Capture the cell that displays the provided text and extract its (X, Y) central coordinate. 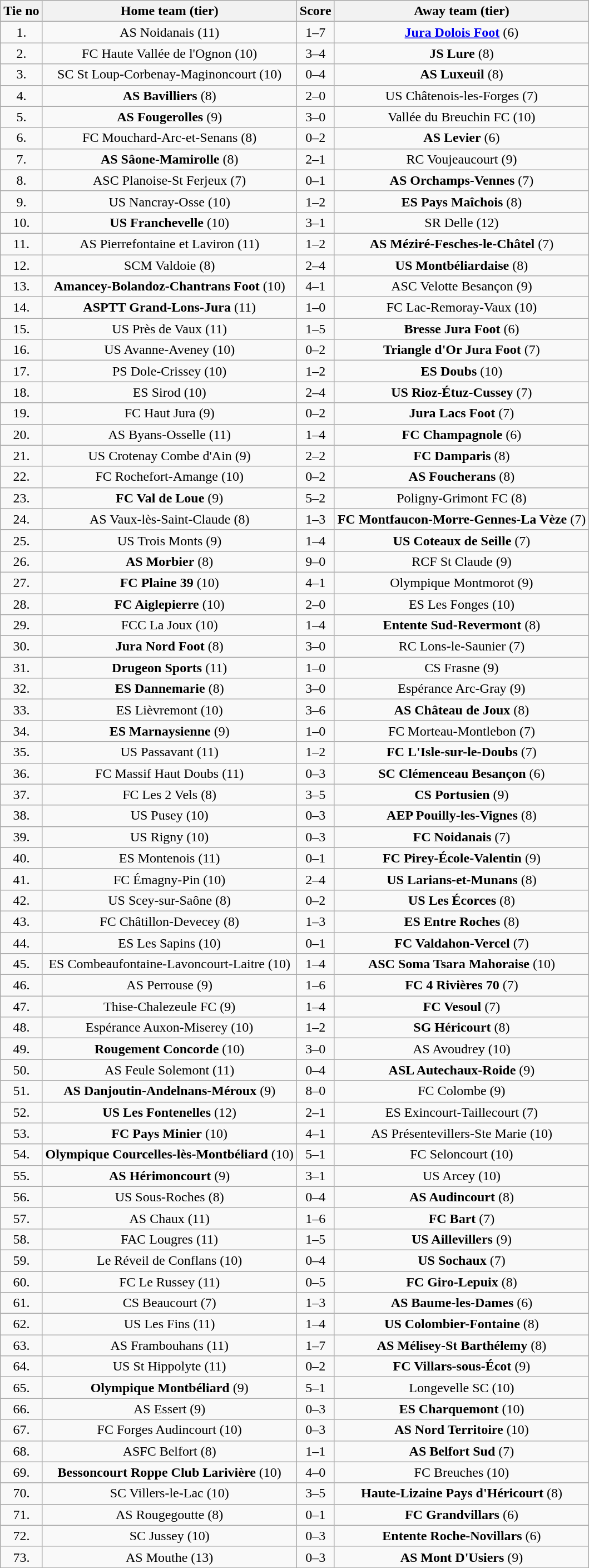
FC Montfaucon-Morre-Gennes-La Vèze (7) (462, 519)
US Trois Monts (9) (169, 540)
66. (21, 1409)
Drugeon Sports (11) (169, 668)
Jura Dolois Foot (6) (462, 32)
10. (21, 223)
US Les Fins (11) (169, 1324)
FC Valdahon-Vercel (7) (462, 943)
ES Marnaysienne (9) (169, 731)
4–0 (315, 1472)
ES Doubs (10) (462, 371)
FC Châtillon-Devecey (8) (169, 921)
FC Pays Minier (10) (169, 1133)
Olympique Montmorot (9) (462, 583)
AS Avoudrey (10) (462, 1049)
52. (21, 1112)
Amancey-Bolandoz-Chantrans Foot (10) (169, 287)
2–2 (315, 456)
AS Nord Territoire (10) (462, 1430)
US Franchevelle (10) (169, 223)
US Près de Vaux (11) (169, 329)
US Crotenay Combe d'Ain (9) (169, 456)
US Colombier-Fontaine (8) (462, 1324)
JS Lure (8) (462, 53)
US Sochaux (7) (462, 1260)
41. (21, 879)
68. (21, 1451)
62. (21, 1324)
73. (21, 1557)
ES Charquemont (10) (462, 1409)
FAC Lougres (11) (169, 1239)
RC Lons-le-Saunier (7) (462, 647)
33. (21, 710)
FC Le Russey (11) (169, 1281)
AS Byans-Osselle (11) (169, 435)
Bresse Jura Foot (6) (462, 329)
AS Pierrefontaine et Laviron (11) (169, 244)
61. (21, 1303)
55. (21, 1176)
US Les Fontenelles (12) (169, 1112)
23. (21, 498)
16. (21, 350)
Rougement Concorde (10) (169, 1049)
47. (21, 1007)
SG Héricourt (8) (462, 1028)
46. (21, 985)
44. (21, 943)
SC Clémenceau Besançon (6) (462, 773)
US Montbéliardaise (8) (462, 265)
AS Mont D'Usiers (9) (462, 1557)
FC Champagnole (6) (462, 435)
US Les Écorces (8) (462, 900)
1–1 (315, 1451)
SC St Loup-Corbenay-Maginoncourt (10) (169, 75)
US Arcey (10) (462, 1176)
AS Feule Solemont (11) (169, 1070)
3–4 (315, 53)
6. (21, 138)
30. (21, 647)
FC 4 Rivières 70 (7) (462, 985)
AS Foucherans (8) (462, 477)
FC Vesoul (7) (462, 1007)
60. (21, 1281)
12. (21, 265)
Entente Roche-Novillars (6) (462, 1536)
13. (21, 287)
FC Haute Vallée de l'Ognon (10) (169, 53)
18. (21, 392)
ES Dannemarie (8) (169, 689)
Tie no (21, 11)
54. (21, 1155)
AS Perrouse (9) (169, 985)
63. (21, 1345)
24. (21, 519)
AS Chaux (11) (169, 1218)
US Nancray-Osse (10) (169, 201)
AS Mélisey-St Barthélemy (8) (462, 1345)
AS Noidanais (11) (169, 32)
SR Delle (12) (462, 223)
AEP Pouilly-les-Vignes (8) (462, 816)
AS Sâone-Mamirolle (8) (169, 159)
64. (21, 1367)
US Rioz-Étuz-Cussey (7) (462, 392)
29. (21, 625)
AS Présentevillers-Ste Marie (10) (462, 1133)
RC Voujeaucourt (9) (462, 159)
US Scey-sur-Saône (8) (169, 900)
Longevelle SC (10) (462, 1388)
FC Rochefort-Amange (10) (169, 477)
20. (21, 435)
11. (21, 244)
US Rigny (10) (169, 837)
SC Villers-le-Lac (10) (169, 1493)
Poligny-Grimont FC (8) (462, 498)
AS Bavilliers (8) (169, 96)
FC Émagny-Pin (10) (169, 879)
US Passavant (11) (169, 752)
FC Noidanais (7) (462, 837)
56. (21, 1197)
36. (21, 773)
CS Beaucourt (7) (169, 1303)
AS Essert (9) (169, 1409)
AS Château de Joux (8) (462, 710)
AS Méziré-Fesches-le-Châtel (7) (462, 244)
FC Mouchard-Arc-et-Senans (8) (169, 138)
39. (21, 837)
Olympique Montbéliard (9) (169, 1388)
32. (21, 689)
ASC Velotte Besançon (9) (462, 287)
ES Entre Roches (8) (462, 921)
AS Vaux-lès-Saint-Claude (8) (169, 519)
70. (21, 1493)
AS Orchamps-Vennes (7) (462, 180)
37. (21, 795)
Triangle d'Or Jura Foot (7) (462, 350)
ES Montenois (11) (169, 858)
22. (21, 477)
Jura Lacs Foot (7) (462, 413)
AS Rougegoutte (8) (169, 1515)
0–5 (315, 1281)
FC Breuches (10) (462, 1472)
AS Belfort Sud (7) (462, 1451)
3. (21, 75)
Thise-Chalezeule FC (9) (169, 1007)
FC Massif Haut Doubs (11) (169, 773)
PS Dole-Crissey (10) (169, 371)
38. (21, 816)
9–0 (315, 561)
FC Colombe (9) (462, 1091)
3–6 (315, 710)
27. (21, 583)
US Sous-Roches (8) (169, 1197)
Olympique Courcelles-lès-Montbéliard (10) (169, 1155)
25. (21, 540)
AS Levier (6) (462, 138)
AS Hérimoncourt (9) (169, 1176)
RCF St Claude (9) (462, 561)
28. (21, 604)
31. (21, 668)
FC Grandvillars (6) (462, 1515)
9. (21, 201)
ES Les Fonges (10) (462, 604)
US Châtenois-les-Forges (7) (462, 96)
72. (21, 1536)
ASL Autechaux-Roide (9) (462, 1070)
50. (21, 1070)
FC L'Isle-sur-le-Doubs (7) (462, 752)
8–0 (315, 1091)
34. (21, 731)
CS Portusien (9) (462, 795)
57. (21, 1218)
AS Morbier (8) (169, 561)
7. (21, 159)
FC Damparis (8) (462, 456)
5. (21, 117)
Entente Sud-Revermont (8) (462, 625)
48. (21, 1028)
FC Giro-Lepuix (8) (462, 1281)
AS Frambouhans (11) (169, 1345)
49. (21, 1049)
CS Frasne (9) (462, 668)
SCM Valdoie (8) (169, 265)
FC Seloncourt (10) (462, 1155)
Jura Nord Foot (8) (169, 647)
AS Baume-les-Dames (6) (462, 1303)
FC Forges Audincourt (10) (169, 1430)
AS Mouthe (13) (169, 1557)
Bessoncourt Roppe Club Larivière (10) (169, 1472)
67. (21, 1430)
AS Fougerolles (9) (169, 117)
FC Bart (7) (462, 1218)
FC Lac-Remoray-Vaux (10) (462, 308)
58. (21, 1239)
FC Haut Jura (9) (169, 413)
ES Lièvremont (10) (169, 710)
19. (21, 413)
17. (21, 371)
US Pusey (10) (169, 816)
US Aillevillers (9) (462, 1239)
US St Hippolyte (11) (169, 1367)
ASC Planoise-St Ferjeux (7) (169, 180)
35. (21, 752)
42. (21, 900)
US Coteaux de Seille (7) (462, 540)
51. (21, 1091)
FC Morteau-Montlebon (7) (462, 731)
FC Plaine 39 (10) (169, 583)
ES Sirod (10) (169, 392)
US Larians-et-Munans (8) (462, 879)
ES Pays Maîchois (8) (462, 201)
Espérance Auxon-Miserey (10) (169, 1028)
59. (21, 1260)
FCC La Joux (10) (169, 625)
21. (21, 456)
FC Val de Loue (9) (169, 498)
14. (21, 308)
ASFC Belfort (8) (169, 1451)
SC Jussey (10) (169, 1536)
40. (21, 858)
65. (21, 1388)
ASC Soma Tsara Mahoraise (10) (462, 964)
Haute-Lizaine Pays d'Héricourt (8) (462, 1493)
ASPTT Grand-Lons-Jura (11) (169, 308)
FC Villars-sous-Écot (9) (462, 1367)
26. (21, 561)
5–2 (315, 498)
Home team (tier) (169, 11)
71. (21, 1515)
4. (21, 96)
FC Pirey-École-Valentin (9) (462, 858)
Espérance Arc-Gray (9) (462, 689)
FC Les 2 Vels (8) (169, 795)
FC Aiglepierre (10) (169, 604)
AS Danjoutin-Andelnans-Méroux (9) (169, 1091)
AS Audincourt (8) (462, 1197)
45. (21, 964)
Le Réveil de Conflans (10) (169, 1260)
Away team (tier) (462, 11)
43. (21, 921)
15. (21, 329)
ES Exincourt-Taillecourt (7) (462, 1112)
53. (21, 1133)
69. (21, 1472)
Vallée du Breuchin FC (10) (462, 117)
US Avanne-Aveney (10) (169, 350)
ES Les Sapins (10) (169, 943)
1. (21, 32)
ES Combeaufontaine-Lavoncourt-Laitre (10) (169, 964)
8. (21, 180)
AS Luxeuil (8) (462, 75)
Score (315, 11)
2. (21, 53)
